Find where the given text appears and provide that cell's center as (X, Y) coordinate. 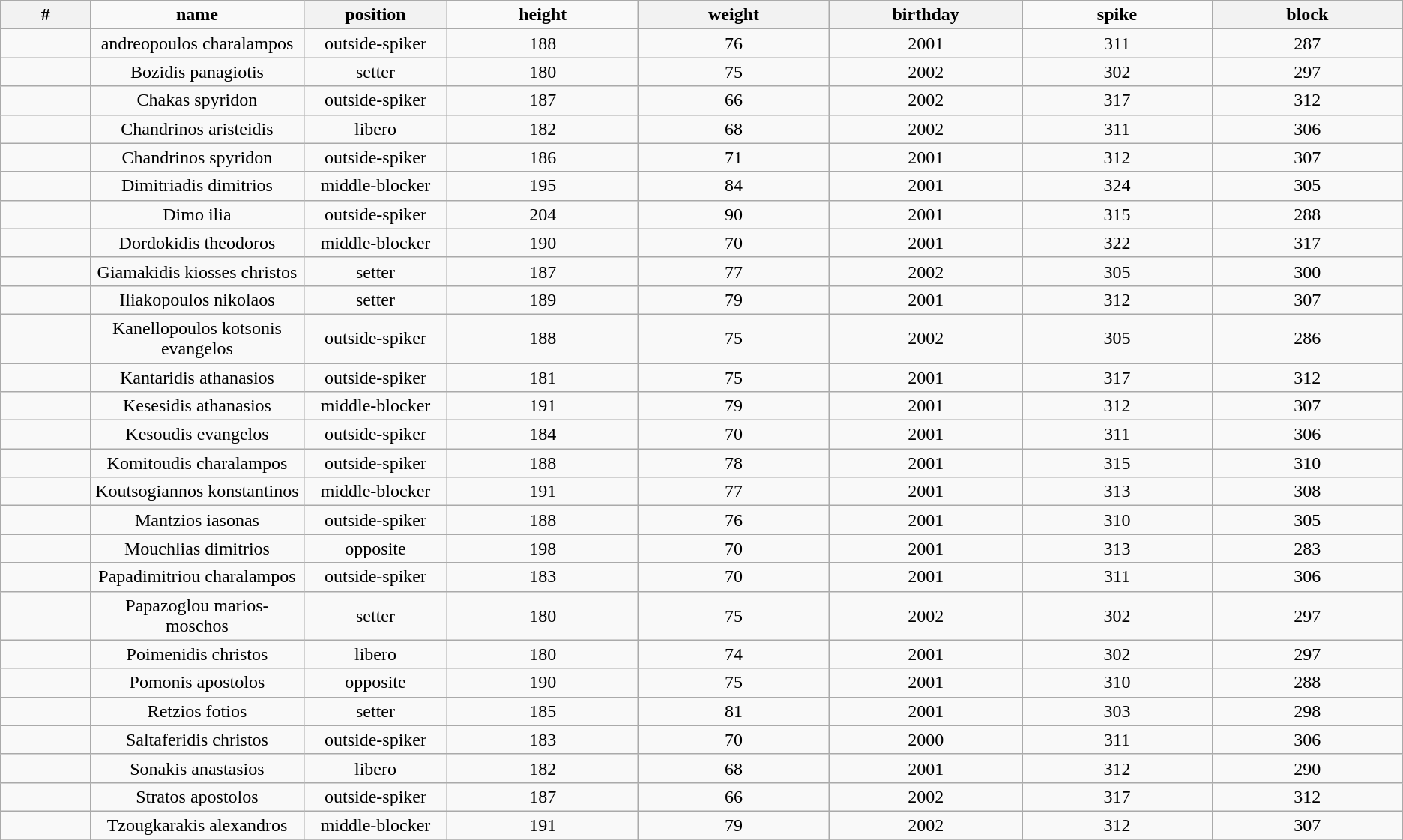
Komitoudis charalampos (197, 463)
71 (734, 157)
Mantzios iasonas (197, 520)
Iliakopoulos nikolaos (197, 300)
84 (734, 186)
204 (543, 214)
184 (543, 435)
Kantaridis athanasios (197, 377)
287 (1307, 43)
Bozidis panagiotis (197, 72)
spike (1117, 15)
Papazoglou marios-moschos (197, 616)
weight (734, 15)
Dordokidis theodoros (197, 243)
181 (543, 377)
298 (1307, 711)
2000 (926, 740)
Pomonis apostolos (197, 683)
308 (1307, 492)
Kesesidis athanasios (197, 406)
Kanellopoulos kotsonis evangelos (197, 339)
Dimo ilia (197, 214)
Kesoudis evangelos (197, 435)
Poimenidis christos (197, 654)
322 (1117, 243)
186 (543, 157)
Chandrinos aristeidis (197, 129)
block (1307, 15)
198 (543, 549)
Dimitriadis dimitrios (197, 186)
# (46, 15)
Papadimitriou charalampos (197, 577)
74 (734, 654)
Giamakidis kiosses christos (197, 271)
78 (734, 463)
81 (734, 711)
90 (734, 214)
286 (1307, 339)
position (375, 15)
Tzougkarakis alexandros (197, 825)
324 (1117, 186)
name (197, 15)
303 (1117, 711)
Koutsogiannos konstantinos (197, 492)
andreopoulos charalampos (197, 43)
Mouchlias dimitrios (197, 549)
Chandrinos spyridon (197, 157)
Stratos apostolos (197, 797)
height (543, 15)
birthday (926, 15)
Saltaferidis christos (197, 740)
Sonakis anastasios (197, 768)
290 (1307, 768)
185 (543, 711)
283 (1307, 549)
189 (543, 300)
Chakas spyridon (197, 100)
300 (1307, 271)
195 (543, 186)
Retzios fotios (197, 711)
